For the text-containing cell, return its midpoint in (X, Y) coordinate format. 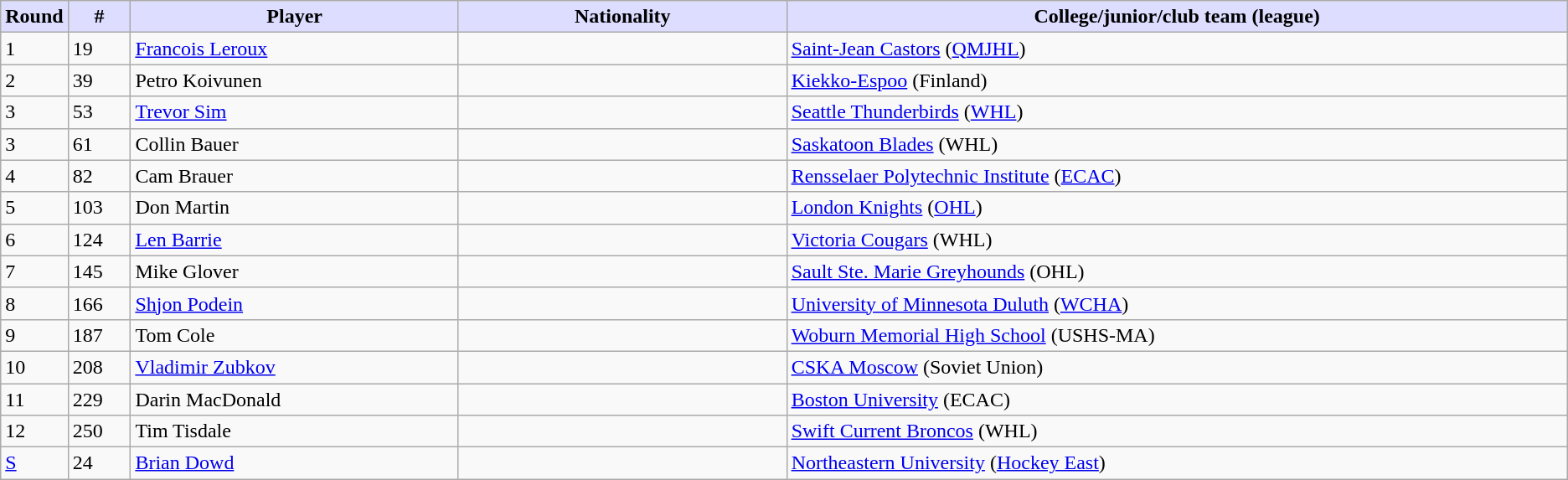
53 (99, 112)
61 (99, 144)
82 (99, 176)
Len Barrie (295, 240)
7 (34, 271)
1 (34, 49)
229 (99, 400)
Cam Brauer (295, 176)
Seattle Thunderbirds (WHL) (1177, 112)
Round (34, 17)
39 (99, 80)
Vladimir Zubkov (295, 367)
Don Martin (295, 208)
Darin MacDonald (295, 400)
8 (34, 303)
Tom Cole (295, 335)
208 (99, 367)
CSKA Moscow (Soviet Union) (1177, 367)
145 (99, 271)
Boston University (ECAC) (1177, 400)
London Knights (OHL) (1177, 208)
4 (34, 176)
24 (99, 463)
12 (34, 431)
Swift Current Broncos (WHL) (1177, 431)
Saint-Jean Castors (QMJHL) (1177, 49)
250 (99, 431)
Rensselaer Polytechnic Institute (ECAC) (1177, 176)
Victoria Cougars (WHL) (1177, 240)
Francois Leroux (295, 49)
2 (34, 80)
Nationality (622, 17)
10 (34, 367)
6 (34, 240)
Player (295, 17)
Saskatoon Blades (WHL) (1177, 144)
9 (34, 335)
Tim Tisdale (295, 431)
11 (34, 400)
College/junior/club team (league) (1177, 17)
S (34, 463)
Trevor Sim (295, 112)
Brian Dowd (295, 463)
Mike Glover (295, 271)
5 (34, 208)
124 (99, 240)
103 (99, 208)
Collin Bauer (295, 144)
Kiekko-Espoo (Finland) (1177, 80)
Petro Koivunen (295, 80)
Woburn Memorial High School (USHS-MA) (1177, 335)
Sault Ste. Marie Greyhounds (OHL) (1177, 271)
Northeastern University (Hockey East) (1177, 463)
187 (99, 335)
166 (99, 303)
19 (99, 49)
University of Minnesota Duluth (WCHA) (1177, 303)
# (99, 17)
Shjon Podein (295, 303)
